Return (x, y) of the center of cell containing provided text 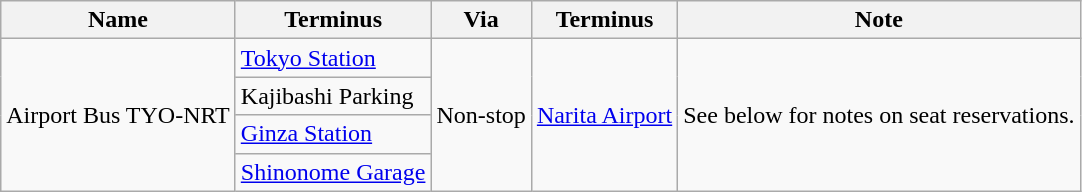
Name (118, 20)
See below for notes on seat reservations. (879, 115)
Ginza Station (333, 134)
Airport Bus TYO-NRT (118, 115)
Via (481, 20)
Shinonome Garage (333, 172)
Note (879, 20)
Narita Airport (604, 115)
Kajibashi Parking (333, 96)
Tokyo Station (333, 58)
Non-stop (481, 115)
